Capture the cell that displays the provided text and extract its [X, Y] central coordinate. 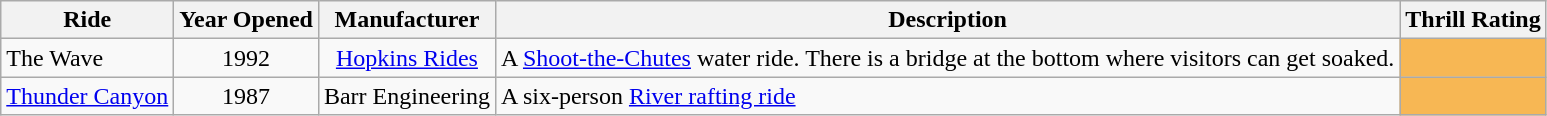
Hopkins Rides [406, 58]
Thunder Canyon [88, 96]
A six-person River rafting ride [947, 96]
Thrill Rating [1473, 20]
Barr Engineering [406, 96]
Description [947, 20]
A Shoot-the-Chutes water ride. There is a bridge at the bottom where visitors can get soaked. [947, 58]
1987 [246, 96]
The Wave [88, 58]
Manufacturer [406, 20]
Year Opened [246, 20]
1992 [246, 58]
Ride [88, 20]
